Return the [x, y] coordinate for the center point of the cell that contains the specified text.  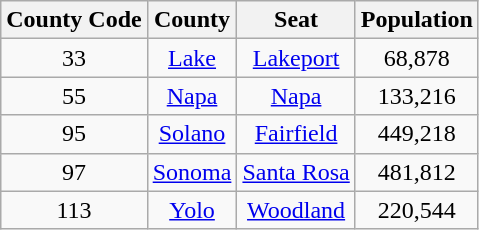
449,218 [416, 134]
Santa Rosa [296, 172]
68,878 [416, 58]
33 [74, 58]
Lake [192, 58]
Population [416, 20]
220,544 [416, 210]
95 [74, 134]
Seat [296, 20]
Yolo [192, 210]
Sonoma [192, 172]
County [192, 20]
Lakeport [296, 58]
97 [74, 172]
Fairfield [296, 134]
133,216 [416, 96]
113 [74, 210]
Woodland [296, 210]
481,812 [416, 172]
55 [74, 96]
County Code [74, 20]
Solano [192, 134]
